Return (x, y) of the center of cell containing provided text 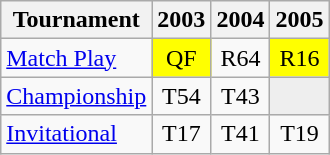
2004 (240, 20)
Tournament (76, 20)
R16 (300, 58)
Championship (76, 96)
T43 (240, 96)
Match Play (76, 58)
T19 (300, 134)
Invitational (76, 134)
T41 (240, 134)
2005 (300, 20)
QF (182, 58)
T17 (182, 134)
2003 (182, 20)
R64 (240, 58)
T54 (182, 96)
